Pinpoint the cell where the given text exists, returning its (x, y) midpoint coordinate. 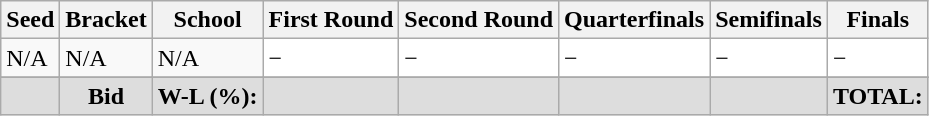
W-L (%): (208, 96)
Semifinals (769, 20)
Finals (878, 20)
Quarterfinals (634, 20)
First Round (331, 20)
Bracket (106, 20)
TOTAL: (878, 96)
Seed (30, 20)
Bid (106, 96)
School (208, 20)
Second Round (479, 20)
